Locate the cell with the specified text and output its (X, Y) center coordinate. 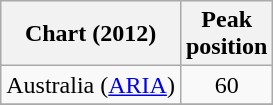
Peakposition (226, 34)
Australia (ARIA) (91, 85)
Chart (2012) (91, 34)
60 (226, 85)
